From the cell containing the given text, extract its center point as [X, Y] coordinate. 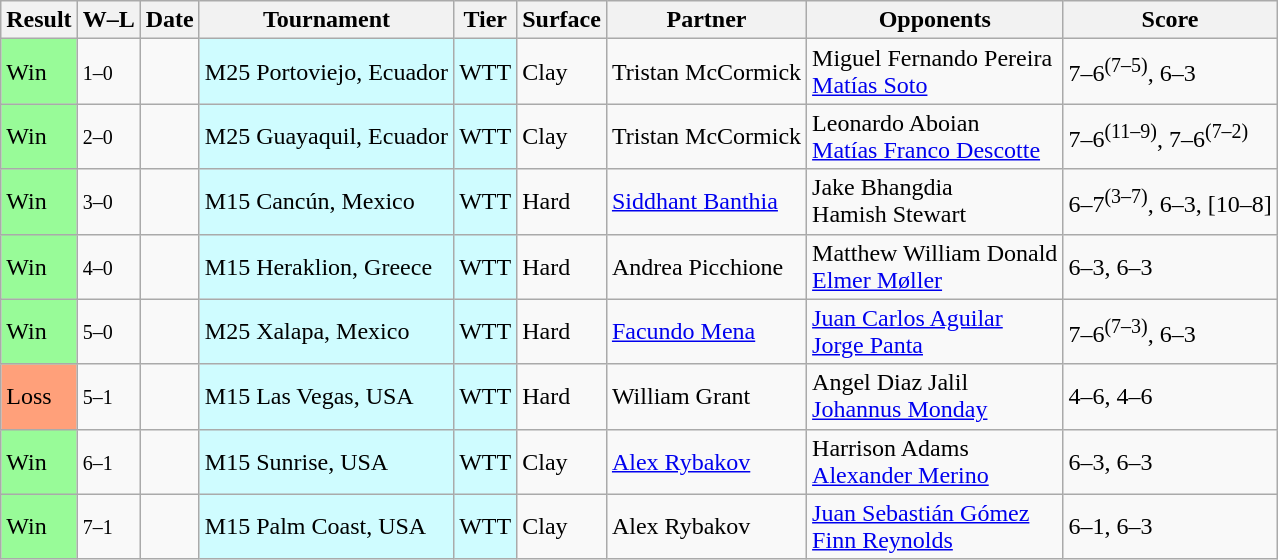
2–0 [108, 136]
Tournament [326, 20]
Partner [706, 20]
Miguel Fernando Pereira Matías Soto [935, 72]
5–0 [108, 332]
7–6(7–5), 6–3 [1170, 72]
7–6(11–9), 7–6(7–2) [1170, 136]
Facundo Mena [706, 332]
M25 Guayaquil, Ecuador [326, 136]
1–0 [108, 72]
Leonardo Aboian Matías Franco Descotte [935, 136]
6–1 [108, 462]
Tier [486, 20]
Opponents [935, 20]
Surface [562, 20]
M25 Portoviejo, Ecuador [326, 72]
3–0 [108, 202]
Juan Carlos Aguilar Jorge Panta [935, 332]
Result [39, 20]
4–6, 4–6 [1170, 396]
Date [170, 20]
7–6(7–3), 6–3 [1170, 332]
6–1, 6–3 [1170, 526]
M25 Xalapa, Mexico [326, 332]
M15 Sunrise, USA [326, 462]
Loss [39, 396]
M15 Heraklion, Greece [326, 266]
Harrison Adams Alexander Merino [935, 462]
W–L [108, 20]
6–7(3–7), 6–3, [10–8] [1170, 202]
Siddhant Banthia [706, 202]
Angel Diaz Jalil Johannus Monday [935, 396]
Matthew William Donald Elmer Møller [935, 266]
5–1 [108, 396]
Juan Sebastián Gómez Finn Reynolds [935, 526]
M15 Cancún, Mexico [326, 202]
William Grant [706, 396]
7–1 [108, 526]
M15 Palm Coast, USA [326, 526]
Jake Bhangdia Hamish Stewart [935, 202]
Score [1170, 20]
M15 Las Vegas, USA [326, 396]
Andrea Picchione [706, 266]
4–0 [108, 266]
